Find where the given text appears and provide that cell's center as [X, Y] coordinate. 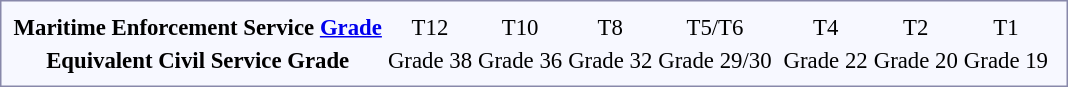
T1 [1006, 27]
Grade 19 [1006, 60]
T8 [610, 27]
Equivalent Civil Service Grade [198, 60]
Grade 20 [916, 60]
T4 [826, 27]
Maritime Enforcement Service Grade [198, 27]
Grade 22 [826, 60]
T2 [916, 27]
T10 [520, 27]
Grade 29/30 [715, 60]
T5/T6 [715, 27]
Grade 36 [520, 60]
Grade 38 [430, 60]
Grade 32 [610, 60]
T12 [430, 27]
